Locate the cell with the specified text and output its (X, Y) center coordinate. 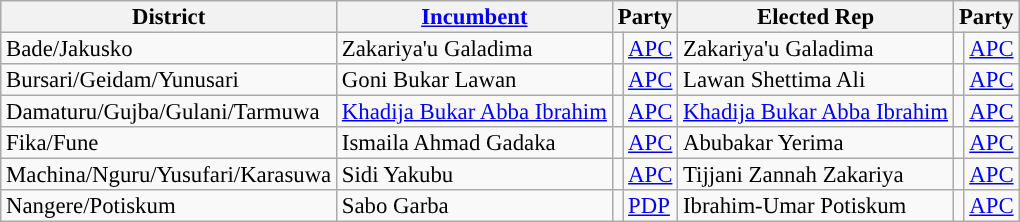
Abubakar Yerima (816, 143)
PDP (650, 206)
Ismaila Ahmad Gadaka (475, 143)
Ibrahim-Umar Potiskum (816, 206)
Incumbent (475, 17)
Bursari/Geidam/Yunusari (169, 80)
Sabo Garba (475, 206)
Elected Rep (816, 17)
District (169, 17)
Bade/Jakusko (169, 49)
Damaturu/Gujba/Gulani/Tarmuwa (169, 112)
Fika/Fune (169, 143)
Tijjani Zannah Zakariya (816, 175)
Machina/Nguru/Yusufari/Karasuwa (169, 175)
Lawan Shettima Ali (816, 80)
Sidi Yakubu (475, 175)
Nangere/Potiskum (169, 206)
Goni Bukar Lawan (475, 80)
